Extract the [X, Y] coordinate from the center of the cell holding the provided text.  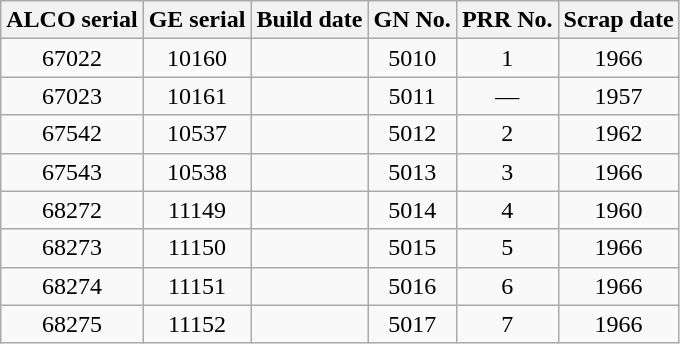
5010 [412, 58]
5011 [412, 96]
68272 [72, 210]
5013 [412, 172]
10537 [197, 134]
1960 [618, 210]
ALCO serial [72, 20]
1957 [618, 96]
11151 [197, 286]
PRR No. [507, 20]
68273 [72, 248]
68275 [72, 324]
5015 [412, 248]
11152 [197, 324]
Scrap date [618, 20]
67022 [72, 58]
5 [507, 248]
5016 [412, 286]
Build date [310, 20]
1962 [618, 134]
3 [507, 172]
GN No. [412, 20]
67542 [72, 134]
GE serial [197, 20]
5014 [412, 210]
7 [507, 324]
68274 [72, 286]
10161 [197, 96]
5012 [412, 134]
67023 [72, 96]
10538 [197, 172]
10160 [197, 58]
1 [507, 58]
6 [507, 286]
— [507, 96]
4 [507, 210]
67543 [72, 172]
5017 [412, 324]
2 [507, 134]
11150 [197, 248]
11149 [197, 210]
